From the cell containing the given text, extract its center point as (x, y) coordinate. 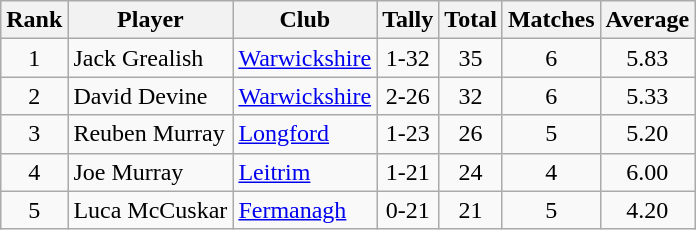
Tally (408, 20)
1-23 (408, 134)
1-21 (408, 172)
Reuben Murray (150, 134)
Jack Grealish (150, 58)
David Devine (150, 96)
26 (471, 134)
2 (34, 96)
6.00 (648, 172)
Club (305, 20)
Fermanagh (305, 210)
Luca McCuskar (150, 210)
2-26 (408, 96)
5.33 (648, 96)
Rank (34, 20)
Longford (305, 134)
1 (34, 58)
Average (648, 20)
24 (471, 172)
5.83 (648, 58)
5.20 (648, 134)
0-21 (408, 210)
Player (150, 20)
35 (471, 58)
Joe Murray (150, 172)
Matches (551, 20)
Leitrim (305, 172)
Total (471, 20)
3 (34, 134)
32 (471, 96)
1-32 (408, 58)
4.20 (648, 210)
21 (471, 210)
